Identify which cell holds the provided text, then report its [x, y] central coordinate. 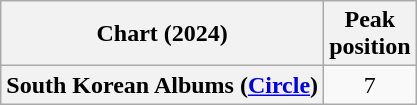
Chart (2024) [162, 34]
South Korean Albums (Circle) [162, 85]
Peakposition [370, 34]
7 [370, 85]
